Extract the [X, Y] coordinate from the center of the cell holding the provided text.  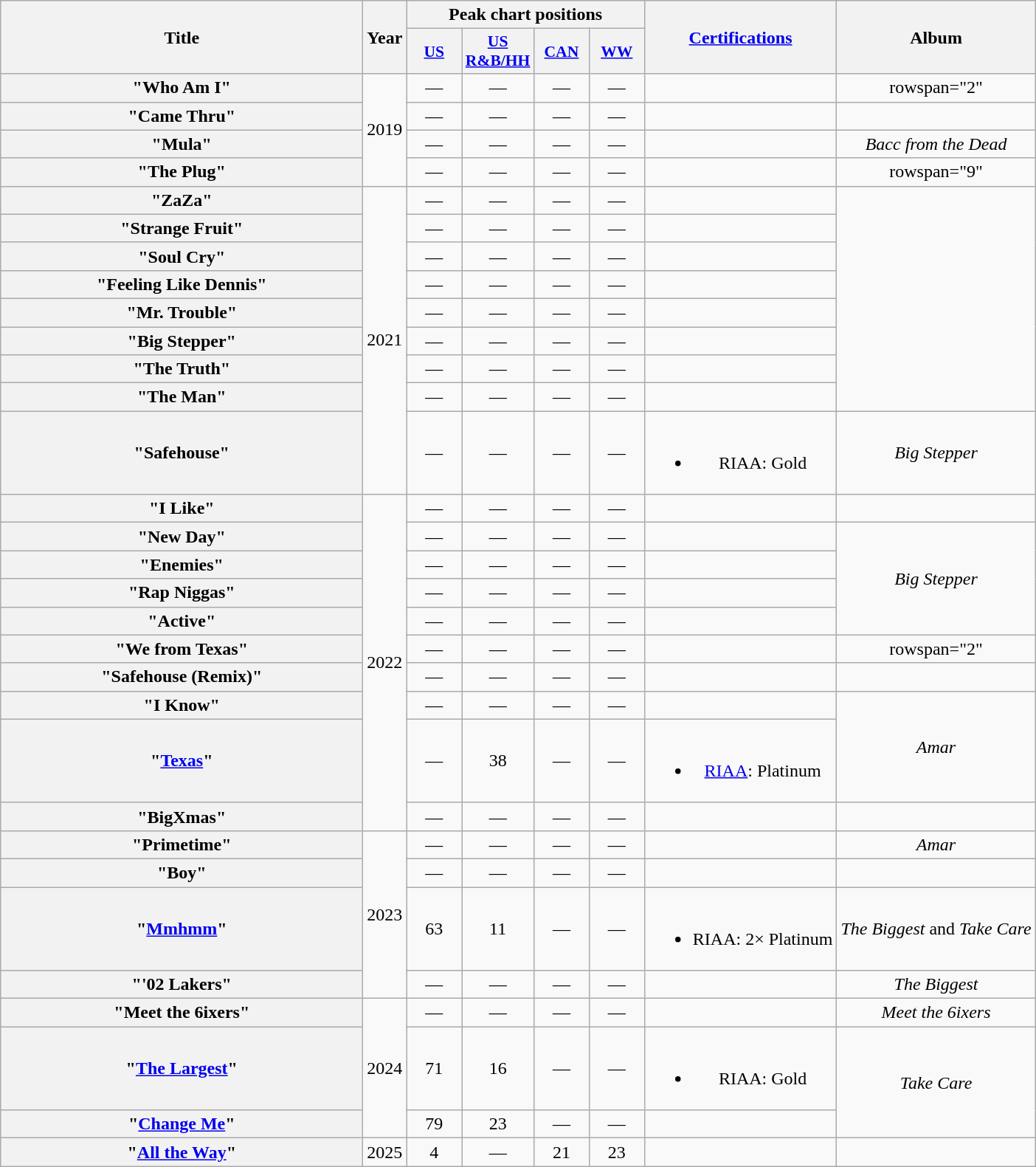
US [434, 52]
"The Truth" [182, 369]
63 [434, 929]
"Who Am I" [182, 88]
rowspan="9" [936, 172]
"New Day" [182, 537]
"Texas" [182, 760]
"Soul Cry" [182, 256]
"ZaZa" [182, 200]
16 [498, 1069]
71 [434, 1069]
Year [385, 37]
38 [498, 760]
"Mmhmm" [182, 929]
"Meet the 6ixers" [182, 1013]
79 [434, 1124]
4 [434, 1152]
2019 [385, 130]
"Boy" [182, 872]
21 [561, 1152]
"I Like" [182, 509]
"Mula" [182, 144]
WW [617, 52]
"Came Thru" [182, 116]
The Biggest and Take Care [936, 929]
2025 [385, 1152]
2023 [385, 914]
Certifications [741, 37]
"The Largest" [182, 1069]
"We from Texas" [182, 649]
CAN [561, 52]
"The Plug" [182, 172]
"Big Stepper" [182, 340]
11 [498, 929]
"Primetime" [182, 844]
RIAA: 2× Platinum [741, 929]
"All the Way" [182, 1152]
"Change Me" [182, 1124]
"'02 Lakers" [182, 985]
RIAA: Platinum [741, 760]
"Mr. Trouble" [182, 312]
2024 [385, 1069]
2021 [385, 340]
"Safehouse" [182, 453]
"Rap Niggas" [182, 593]
USR&B/HH [498, 52]
"The Man" [182, 397]
Title [182, 37]
"BigXmas" [182, 816]
"Active" [182, 621]
The Biggest [936, 985]
"Safehouse (Remix)" [182, 677]
"Strange Fruit" [182, 228]
Bacc from the Dead [936, 144]
"I Know" [182, 705]
"Feeling Like Dennis" [182, 284]
Meet the 6ixers [936, 1013]
"Enemies" [182, 565]
Album [936, 37]
Peak chart positions [525, 15]
Take Care [936, 1082]
2022 [385, 663]
